Return [x, y] of the center of cell containing provided text 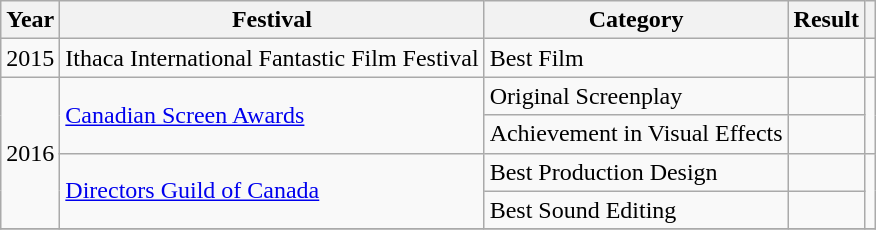
Festival [272, 20]
Best Film [636, 58]
Ithaca International Fantastic Film Festival [272, 58]
Directors Guild of Canada [272, 191]
2016 [30, 153]
Best Production Design [636, 172]
Canadian Screen Awards [272, 115]
Result [826, 20]
Best Sound Editing [636, 210]
Original Screenplay [636, 96]
Category [636, 20]
Year [30, 20]
Achievement in Visual Effects [636, 134]
2015 [30, 58]
